Search for the cell housing the specified text and yield its (X, Y) center coordinate. 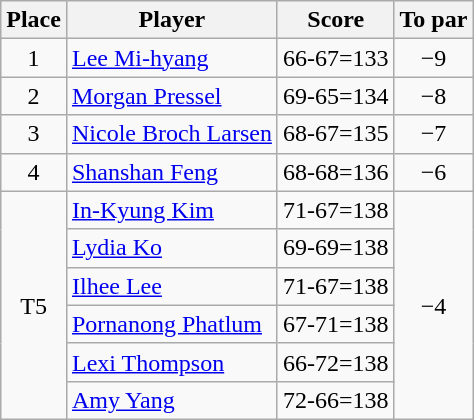
Place (34, 20)
−8 (434, 96)
Player (172, 20)
66-67=133 (336, 58)
To par (434, 20)
−6 (434, 172)
Lydia Ko (172, 248)
2 (34, 96)
−9 (434, 58)
Lexi Thompson (172, 362)
3 (34, 134)
Amy Yang (172, 400)
1 (34, 58)
4 (34, 172)
69-65=134 (336, 96)
68-67=135 (336, 134)
In-Kyung Kim (172, 210)
Nicole Broch Larsen (172, 134)
66-72=138 (336, 362)
Morgan Pressel (172, 96)
Pornanong Phatlum (172, 324)
Shanshan Feng (172, 172)
68-68=136 (336, 172)
67-71=138 (336, 324)
Ilhee Lee (172, 286)
72-66=138 (336, 400)
−4 (434, 305)
Lee Mi-hyang (172, 58)
69-69=138 (336, 248)
Score (336, 20)
T5 (34, 305)
−7 (434, 134)
